Pinpoint the cell where the given text exists, returning its [x, y] midpoint coordinate. 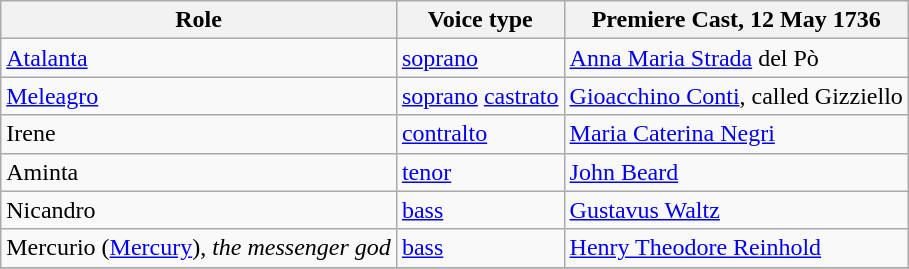
soprano castrato [480, 96]
Irene [199, 134]
contralto [480, 134]
Maria Caterina Negri [736, 134]
Anna Maria Strada del Pò [736, 58]
soprano [480, 58]
Gustavus Waltz [736, 210]
Nicandro [199, 210]
Premiere Cast, 12 May 1736 [736, 20]
Mercurio (Mercury), the messenger god [199, 248]
Gioacchino Conti, called Gizziello [736, 96]
Henry Theodore Reinhold [736, 248]
Role [199, 20]
Atalanta [199, 58]
Aminta [199, 172]
John Beard [736, 172]
tenor [480, 172]
Voice type [480, 20]
Meleagro [199, 96]
